From the cell containing the given text, extract its center point as (X, Y) coordinate. 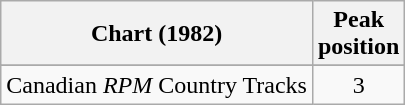
Canadian RPM Country Tracks (157, 85)
3 (358, 85)
Chart (1982) (157, 34)
Peak position (358, 34)
